Pinpoint the cell where the given text exists, returning its (X, Y) midpoint coordinate. 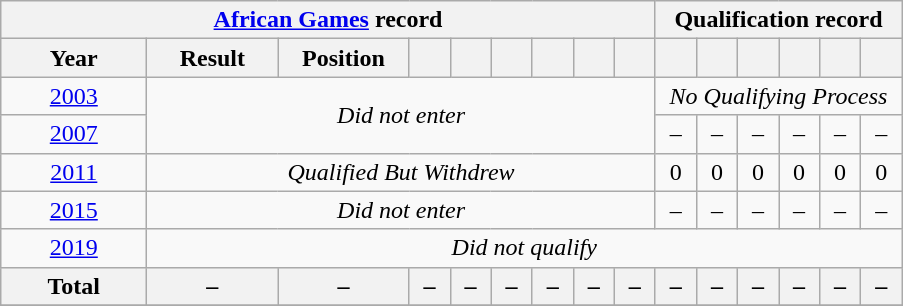
Year (74, 58)
2011 (74, 172)
2015 (74, 210)
2003 (74, 96)
Position (344, 58)
Result (212, 58)
Qualification record (778, 20)
Did not qualify (524, 248)
Qualified But Withdrew (401, 172)
Total (74, 286)
2019 (74, 248)
African Games record (328, 20)
2007 (74, 134)
No Qualifying Process (778, 96)
